Return [x, y] of the center of cell containing provided text 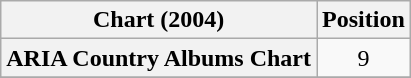
Position [364, 20]
ARIA Country Albums Chart [159, 58]
9 [364, 58]
Chart (2004) [159, 20]
